Return [x, y] of the center of cell containing provided text 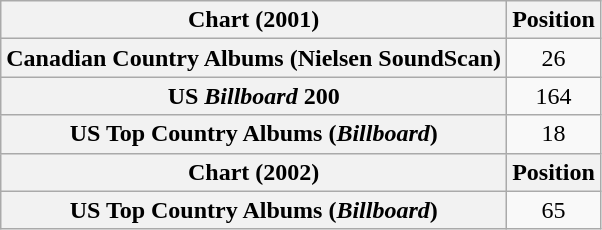
Chart (2001) [254, 20]
US Billboard 200 [254, 96]
164 [554, 96]
Chart (2002) [254, 172]
18 [554, 134]
65 [554, 210]
Canadian Country Albums (Nielsen SoundScan) [254, 58]
26 [554, 58]
